Return the (x, y) coordinate for the center point of the cell that contains the specified text.  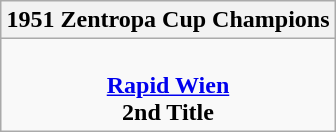
Rapid Wien 2nd Title (168, 85)
1951 Zentropa Cup Champions (168, 20)
